Identify which cell holds the provided text, then report its (X, Y) central coordinate. 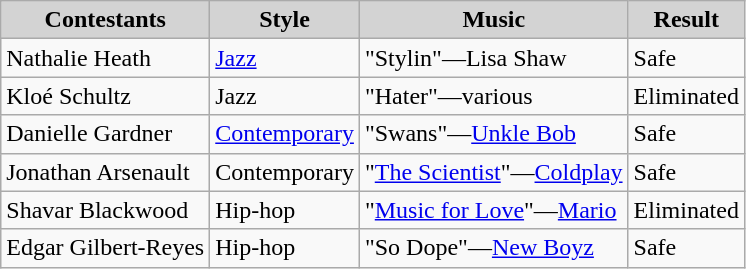
Kloé Schultz (106, 96)
Jonathan Arsenault (106, 172)
Contestants (106, 20)
"So Dope"—New Boyz (494, 248)
Result (686, 20)
"Music for Love"—Mario (494, 210)
"Swans"—Unkle Bob (494, 134)
Shavar Blackwood (106, 210)
"The Scientist"—Coldplay (494, 172)
Style (285, 20)
Edgar Gilbert-Reyes (106, 248)
Nathalie Heath (106, 58)
"Stylin"—Lisa Shaw (494, 58)
"Hater"—various (494, 96)
Danielle Gardner (106, 134)
Music (494, 20)
